Find where the given text appears and provide that cell's center as [X, Y] coordinate. 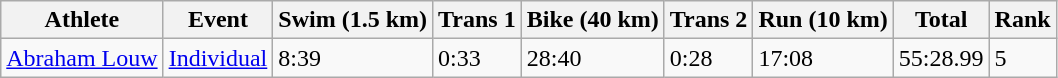
Bike (40 km) [592, 20]
Rank [1022, 20]
Run (10 km) [823, 20]
5 [1022, 58]
0:33 [478, 58]
Event [218, 20]
8:39 [353, 58]
55:28.99 [941, 58]
28:40 [592, 58]
Trans 2 [708, 20]
Swim (1.5 km) [353, 20]
0:28 [708, 58]
Total [941, 20]
Individual [218, 58]
17:08 [823, 58]
Abraham Louw [82, 58]
Trans 1 [478, 20]
Athlete [82, 20]
